Return (X, Y) of the center of cell containing provided text 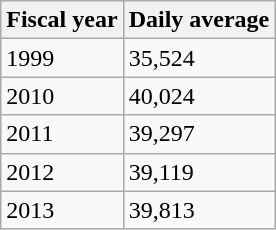
40,024 (199, 96)
39,119 (199, 172)
39,813 (199, 210)
1999 (62, 58)
2010 (62, 96)
2011 (62, 134)
2012 (62, 172)
39,297 (199, 134)
Fiscal year (62, 20)
2013 (62, 210)
Daily average (199, 20)
35,524 (199, 58)
